Detect which cell encompasses the target text, then output its [x, y] center coordinate. 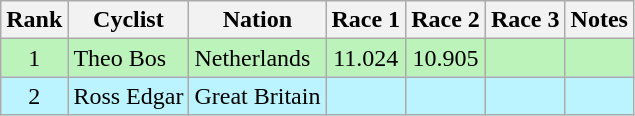
Theo Bos [128, 58]
2 [34, 96]
Nation [258, 20]
Race 1 [366, 20]
Rank [34, 20]
1 [34, 58]
Netherlands [258, 58]
11.024 [366, 58]
Great Britain [258, 96]
Notes [599, 20]
Cyclist [128, 20]
10.905 [446, 58]
Ross Edgar [128, 96]
Race 3 [525, 20]
Race 2 [446, 20]
